Scan for the cell matching the given text and deliver its [x, y] coordinate at center. 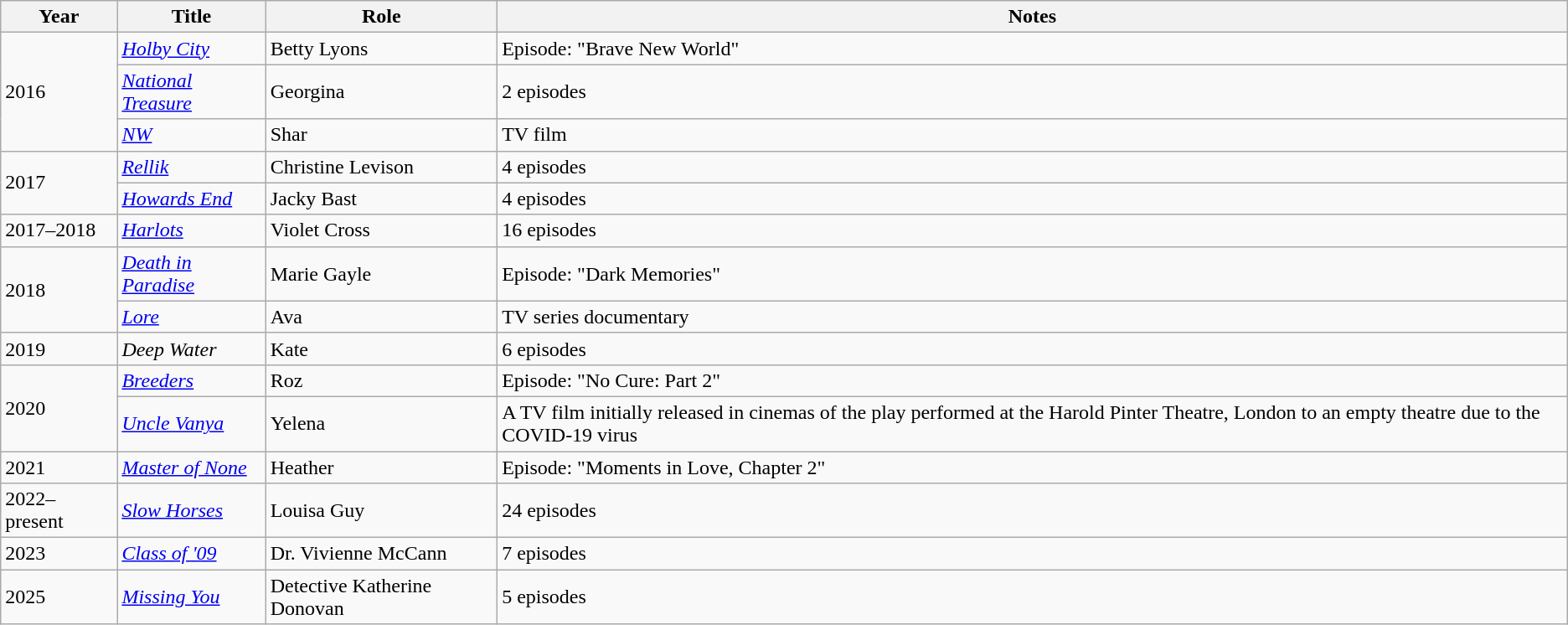
Episode: "Dark Memories" [1033, 273]
Death in Paradise [191, 273]
16 episodes [1033, 230]
2018 [59, 290]
A TV film initially released in cinemas of the play performed at the Harold Pinter Theatre, London to an empty theatre due to the COVID-19 virus [1033, 424]
7 episodes [1033, 554]
Slow Horses [191, 511]
Notes [1033, 17]
Betty Lyons [381, 49]
24 episodes [1033, 511]
Missing You [191, 597]
Uncle Vanya [191, 424]
TV film [1033, 135]
Role [381, 17]
National Treasure [191, 92]
2023 [59, 554]
Year [59, 17]
Louisa Guy [381, 511]
Title [191, 17]
2022– present [59, 511]
Yelena [381, 424]
NW [191, 135]
Roz [381, 380]
Lore [191, 317]
Rellik [191, 167]
5 episodes [1033, 597]
2020 [59, 407]
Episode: "No Cure: Part 2" [1033, 380]
Christine Levison [381, 167]
2017–2018 [59, 230]
Howards End [191, 199]
2016 [59, 92]
Deep Water [191, 349]
Ava [381, 317]
Harlots [191, 230]
TV series documentary [1033, 317]
2019 [59, 349]
Dr. Vivienne McCann [381, 554]
Episode: "Moments in Love, Chapter 2" [1033, 467]
Breeders [191, 380]
Georgina [381, 92]
Violet Cross [381, 230]
Kate [381, 349]
6 episodes [1033, 349]
Jacky Bast [381, 199]
Heather [381, 467]
Master of None [191, 467]
Detective Katherine Donovan [381, 597]
2025 [59, 597]
2017 [59, 183]
Episode: "Brave New World" [1033, 49]
2 episodes [1033, 92]
Marie Gayle [381, 273]
Class of '09 [191, 554]
2021 [59, 467]
Shar [381, 135]
Holby City [191, 49]
